Locate the cell with the specified text and output its (x, y) center coordinate. 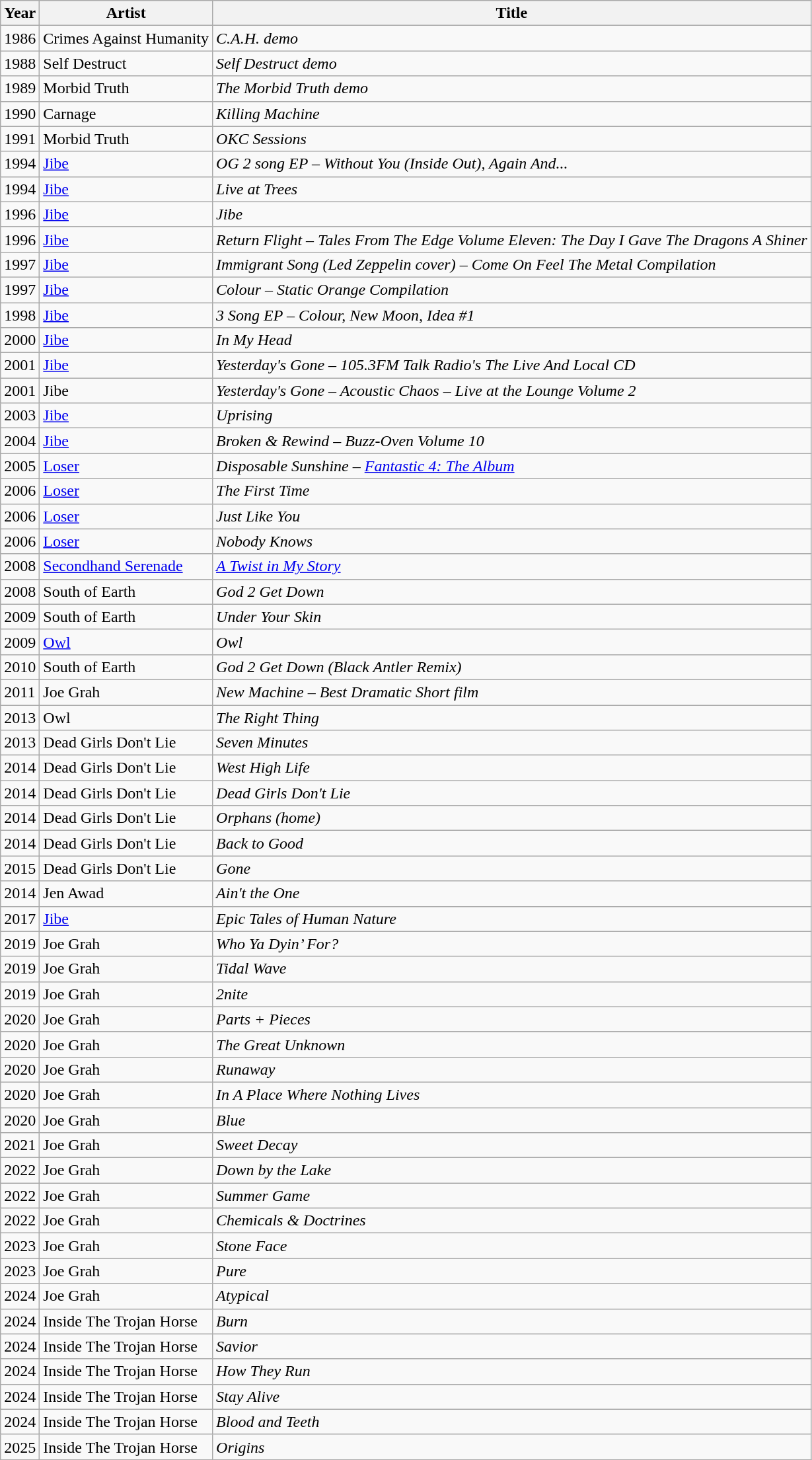
Pure (512, 1271)
3 Song EP – Colour, New Moon, Idea #1 (512, 315)
Jen Awad (126, 894)
Atypical (512, 1296)
Parts + Pieces (512, 1019)
Stone Face (512, 1246)
Live at Trees (512, 189)
Just Like You (512, 516)
Who Ya Dyin’ For? (512, 944)
Back to Good (512, 843)
C.A.H. demo (512, 38)
Ain't the One (512, 894)
Uprising (512, 416)
Origins (512, 1447)
Yesterday's Gone – 105.3FM Talk Radio's The Live And Local CD (512, 365)
2017 (20, 919)
OKC Sessions (512, 139)
Secondhand Serenade (126, 566)
Savior (512, 1346)
Stay Alive (512, 1397)
1988 (20, 63)
1991 (20, 139)
2025 (20, 1447)
How They Run (512, 1371)
1998 (20, 315)
New Machine – Best Dramatic Short film (512, 692)
2005 (20, 466)
Title (512, 13)
Sweet Decay (512, 1145)
Epic Tales of Human Nature (512, 919)
Gone (512, 868)
2011 (20, 692)
Crimes Against Humanity (126, 38)
2015 (20, 868)
2000 (20, 340)
God 2 Get Down (512, 592)
The First Time (512, 491)
2003 (20, 416)
In A Place Where Nothing Lives (512, 1095)
1989 (20, 89)
The Morbid Truth demo (512, 89)
2004 (20, 441)
The Great Unknown (512, 1044)
Artist (126, 13)
Runaway (512, 1069)
OG 2 song EP – Without You (Inside Out), Again And... (512, 164)
Blood and Teeth (512, 1422)
Return Flight – Tales From The Edge Volume Eleven: The Day I Gave The Dragons A Shiner (512, 239)
West High Life (512, 768)
2010 (20, 667)
In My Head (512, 340)
Blue (512, 1120)
Summer Game (512, 1196)
Burn (512, 1321)
Broken & Rewind – Buzz-Oven Volume 10 (512, 441)
2021 (20, 1145)
Seven Minutes (512, 743)
Under Your Skin (512, 617)
Year (20, 13)
The Right Thing (512, 717)
Self Destruct (126, 63)
Disposable Sunshine – Fantastic 4: The Album (512, 466)
Self Destruct demo (512, 63)
1986 (20, 38)
A Twist in My Story (512, 566)
Chemicals & Doctrines (512, 1221)
1990 (20, 114)
Orphans (home) (512, 818)
Down by the Lake (512, 1171)
Tidal Wave (512, 969)
Carnage (126, 114)
Immigrant Song (Led Zeppelin cover) – Come On Feel The Metal Compilation (512, 264)
2nite (512, 994)
Colour – Static Orange Compilation (512, 289)
God 2 Get Down (Black Antler Remix) (512, 667)
Killing Machine (512, 114)
Yesterday's Gone – Acoustic Chaos – Live at the Lounge Volume 2 (512, 391)
Nobody Knows (512, 541)
